Pinpoint the cell where the given text exists, returning its (x, y) midpoint coordinate. 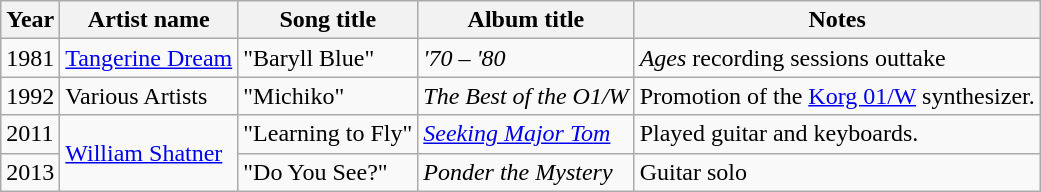
Album title (526, 20)
Artist name (149, 20)
"Do You See?" (328, 172)
Year (30, 20)
"Michiko" (328, 96)
2013 (30, 172)
Ages recording sessions outtake (837, 58)
"Learning to Fly" (328, 134)
Tangerine Dream (149, 58)
'70 – '80 (526, 58)
Song title (328, 20)
William Shatner (149, 153)
1981 (30, 58)
Guitar solo (837, 172)
Played guitar and keyboards. (837, 134)
Ponder the Mystery (526, 172)
1992 (30, 96)
Notes (837, 20)
Promotion of the Korg 01/W synthesizer. (837, 96)
Various Artists (149, 96)
The Best of the O1/W (526, 96)
"Baryll Blue" (328, 58)
Seeking Major Tom (526, 134)
2011 (30, 134)
